Return [X, Y] of the center of cell containing provided text 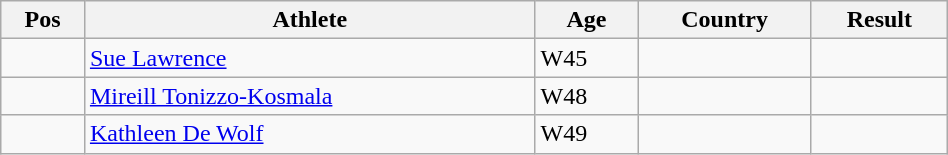
Sue Lawrence [310, 58]
Pos [43, 20]
Athlete [310, 20]
Age [586, 20]
Country [725, 20]
Mireill Tonizzo-Kosmala [310, 96]
W45 [586, 58]
Kathleen De Wolf [310, 134]
W49 [586, 134]
Result [879, 20]
W48 [586, 96]
